Scan for the cell matching the given text and deliver its (x, y) coordinate at center. 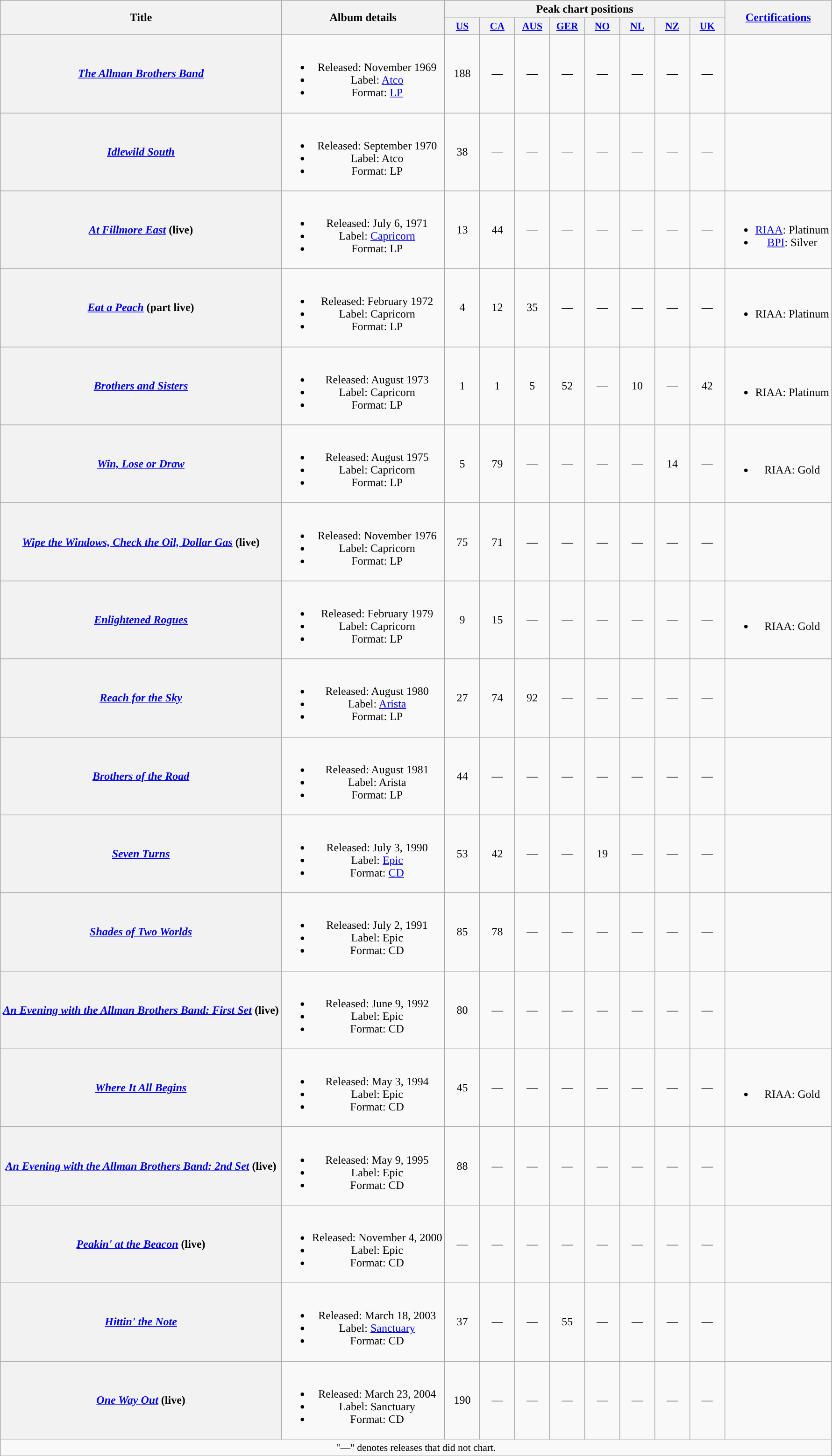
19 (603, 854)
53 (462, 854)
190 (462, 1400)
13 (462, 230)
45 (462, 1088)
Released: September 1970Label: AtcoFormat: LP (363, 152)
79 (497, 464)
CA (497, 27)
88 (462, 1166)
RIAA: PlatinumBPI: Silver (778, 230)
78 (497, 932)
9 (462, 620)
10 (637, 386)
Released: May 3, 1994Label: EpicFormat: CD (363, 1088)
Win, Lose or Draw (141, 464)
Idlewild South (141, 152)
At Fillmore East (live) (141, 230)
Enlightened Rogues (141, 620)
Reach for the Sky (141, 698)
15 (497, 620)
52 (567, 386)
27 (462, 698)
Released: November 1969Label: AtcoFormat: LP (363, 74)
Released: August 1980Label: AristaFormat: LP (363, 698)
Peak chart positions (585, 9)
The Allman Brothers Band (141, 74)
Title (141, 18)
Released: June 9, 1992Label: EpicFormat: CD (363, 1010)
Released: July 3, 1990Label: EpicFormat: CD (363, 854)
Released: May 9, 1995Label: EpicFormat: CD (363, 1166)
75 (462, 542)
Released: August 1973Label: CapricornFormat: LP (363, 386)
Released: March 23, 2004Label: SanctuaryFormat: CD (363, 1400)
Certifications (778, 18)
Released: July 6, 1971Label: CapricornFormat: LP (363, 230)
Brothers and Sisters (141, 386)
Brothers of the Road (141, 776)
AUS (533, 27)
"—" denotes releases that did not chart. (416, 1448)
4 (462, 308)
Shades of Two Worlds (141, 932)
NL (637, 27)
Seven Turns (141, 854)
Released: February 1972Label: CapricornFormat: LP (363, 308)
55 (567, 1322)
GER (567, 27)
Released: February 1979Label: CapricornFormat: LP (363, 620)
An Evening with the Allman Brothers Band: 2nd Set (live) (141, 1166)
71 (497, 542)
188 (462, 74)
Hittin' the Note (141, 1322)
74 (497, 698)
Wipe the Windows, Check the Oil, Dollar Gas (live) (141, 542)
Released: August 1975Label: CapricornFormat: LP (363, 464)
Released: November 4, 2000Label: EpicFormat: CD (363, 1244)
80 (462, 1010)
Released: November 1976Label: CapricornFormat: LP (363, 542)
37 (462, 1322)
UK (707, 27)
Eat a Peach (part live) (141, 308)
Released: August 1981Label: AristaFormat: LP (363, 776)
Released: July 2, 1991Label: EpicFormat: CD (363, 932)
92 (533, 698)
NZ (672, 27)
One Way Out (live) (141, 1400)
Peakin' at the Beacon (live) (141, 1244)
12 (497, 308)
85 (462, 932)
35 (533, 308)
NO (603, 27)
Album details (363, 18)
Where It All Begins (141, 1088)
US (462, 27)
14 (672, 464)
An Evening with the Allman Brothers Band: First Set (live) (141, 1010)
38 (462, 152)
Released: March 18, 2003Label: SanctuaryFormat: CD (363, 1322)
